Scan for the cell matching the given text and deliver its (X, Y) coordinate at center. 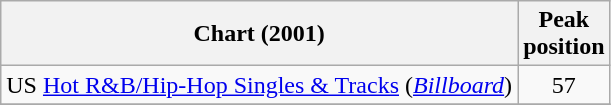
57 (564, 85)
US Hot R&B/Hip-Hop Singles & Tracks (Billboard) (260, 85)
Chart (2001) (260, 34)
Peakposition (564, 34)
